Return [x, y] of the center of cell containing provided text 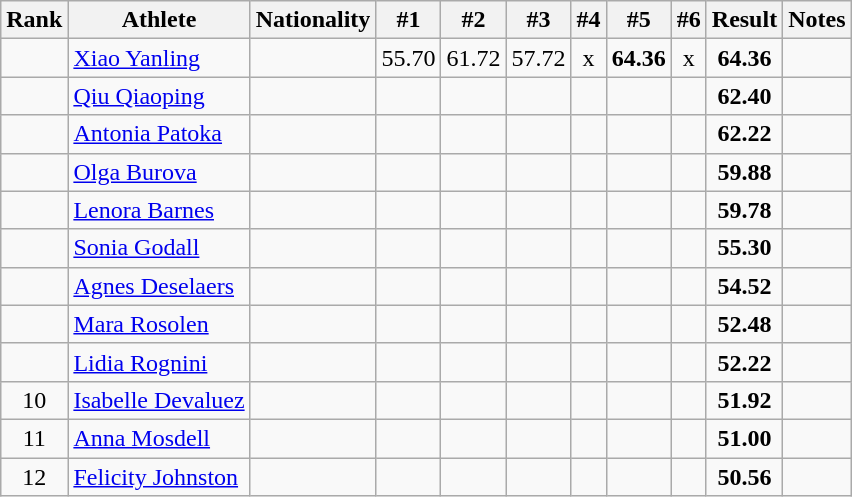
Notes [817, 20]
51.00 [744, 438]
50.56 [744, 477]
51.92 [744, 400]
Anna Mosdell [159, 438]
62.22 [744, 134]
Result [744, 20]
#3 [538, 20]
61.72 [474, 58]
#4 [588, 20]
54.52 [744, 286]
59.78 [744, 210]
#6 [688, 20]
12 [34, 477]
52.48 [744, 324]
Agnes Deselaers [159, 286]
62.40 [744, 96]
#1 [408, 20]
Xiao Yanling [159, 58]
Felicity Johnston [159, 477]
Rank [34, 20]
57.72 [538, 58]
55.30 [744, 248]
52.22 [744, 362]
Athlete [159, 20]
59.88 [744, 172]
10 [34, 400]
#2 [474, 20]
Lenora Barnes [159, 210]
Olga Burova [159, 172]
Qiu Qiaoping [159, 96]
Nationality [313, 20]
Antonia Patoka [159, 134]
Mara Rosolen [159, 324]
11 [34, 438]
Lidia Rognini [159, 362]
Sonia Godall [159, 248]
#5 [638, 20]
55.70 [408, 58]
Isabelle Devaluez [159, 400]
